Pinpoint the cell where the given text exists, returning its (X, Y) midpoint coordinate. 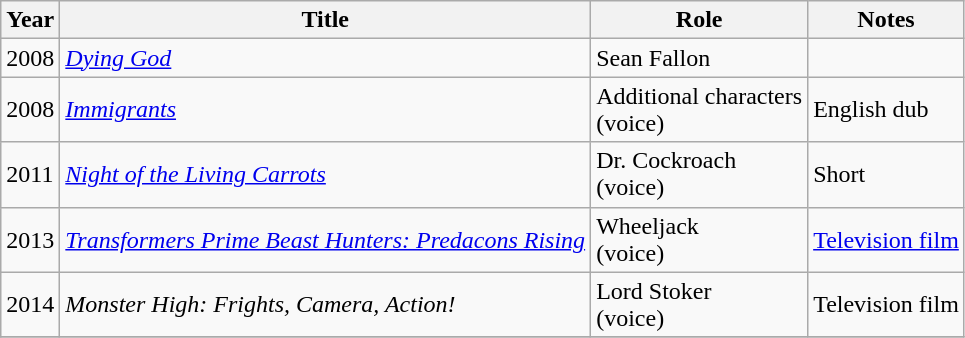
Additional characters (voice) (700, 110)
Notes (886, 20)
Dr. Cockroach (voice) (700, 174)
Immigrants (326, 110)
Title (326, 20)
Year (30, 20)
Night of the Living Carrots (326, 174)
2013 (30, 240)
Short (886, 174)
Wheeljack (voice) (700, 240)
Dying God (326, 58)
English dub (886, 110)
Lord Stoker (voice) (700, 304)
2011 (30, 174)
Sean Fallon (700, 58)
Role (700, 20)
Monster High: Frights, Camera, Action! (326, 304)
Transformers Prime Beast Hunters: Predacons Rising (326, 240)
2014 (30, 304)
